Return the (X, Y) coordinate for the center point of the cell that contains the specified text.  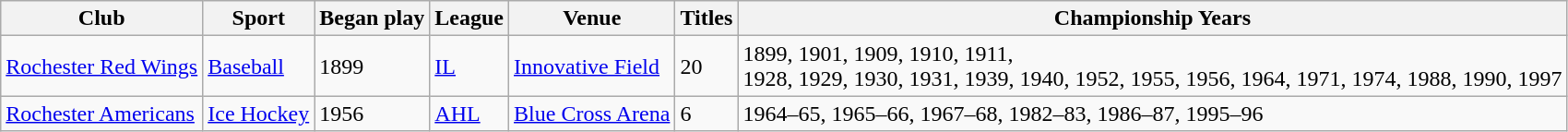
League (469, 18)
1964–65, 1965–66, 1967–68, 1982–83, 1986–87, 1995–96 (1153, 114)
Ice Hockey (258, 114)
Innovative Field (592, 66)
IL (469, 66)
Rochester Red Wings (101, 66)
Blue Cross Arena (592, 114)
1956 (373, 114)
AHL (469, 114)
Sport (258, 18)
6 (707, 114)
Baseball (258, 66)
Club (101, 18)
1899, 1901, 1909, 1910, 1911,1928, 1929, 1930, 1931, 1939, 1940, 1952, 1955, 1956, 1964, 1971, 1974, 1988, 1990, 1997 (1153, 66)
Began play (373, 18)
1899 (373, 66)
Titles (707, 18)
Venue (592, 18)
Rochester Americans (101, 114)
20 (707, 66)
Championship Years (1153, 18)
